Output the (x, y) coordinate of the center of the cell containing the given text.  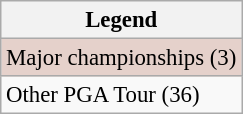
Legend (122, 20)
Major championships (3) (122, 58)
Other PGA Tour (36) (122, 95)
